Return [X, Y] of the center of cell containing provided text 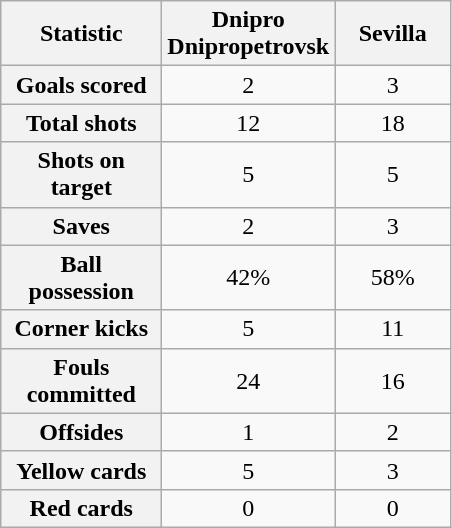
Sevilla [393, 34]
Ball possession [82, 278]
Offsides [82, 432]
12 [248, 123]
18 [393, 123]
Fouls committed [82, 380]
Statistic [82, 34]
Total shots [82, 123]
16 [393, 380]
Shots on target [82, 174]
24 [248, 380]
Saves [82, 226]
Red cards [82, 508]
Yellow cards [82, 470]
1 [248, 432]
42% [248, 278]
Dnipro Dnipropetrovsk [248, 34]
Goals scored [82, 85]
58% [393, 278]
Corner kicks [82, 329]
11 [393, 329]
